Capture the cell that displays the provided text and extract its [x, y] central coordinate. 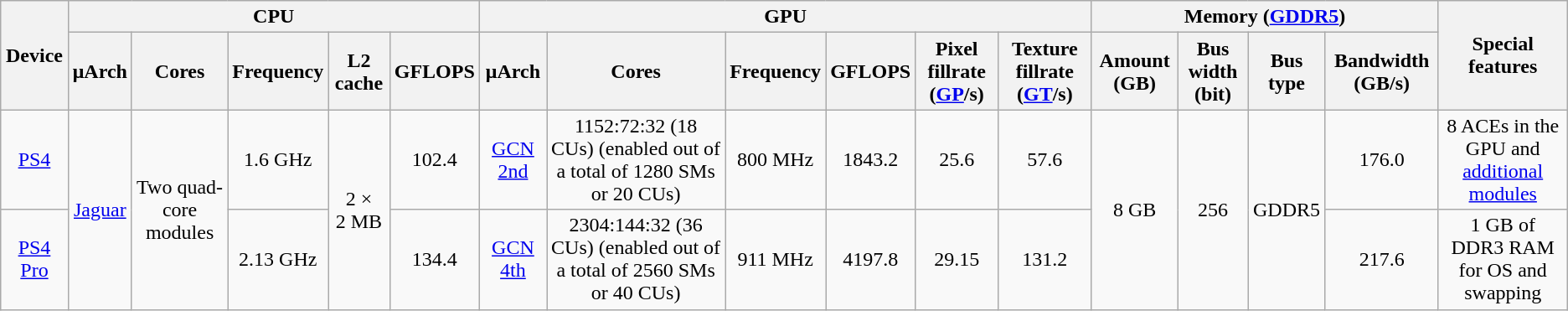
8 GB [1134, 210]
1.6 GHz [278, 159]
PS4 Pro [34, 260]
800 MHz [776, 159]
2.13 GHz [278, 260]
L2 cache [359, 71]
GPU [786, 17]
131.2 [1045, 260]
GDDR5 [1287, 210]
4197.8 [871, 260]
1843.2 [871, 159]
1152:72:32 (18 CUs) (enabled out of a total of 1280 SMs or 20 CUs) [637, 159]
1 GB of DDR3 RAM for OS and swapping [1503, 260]
29.15 [957, 260]
2 × 2 MB [359, 210]
134.4 [434, 260]
Device [34, 55]
Two quad-core modules [179, 210]
Bandwidth (GB/s) [1382, 71]
102.4 [434, 159]
911 MHz [776, 260]
CPU [273, 17]
Texture fillrate (GT/s) [1045, 71]
Bus type [1287, 71]
25.6 [957, 159]
PS4 [34, 159]
GCN 2nd [513, 159]
217.6 [1382, 260]
2304:144:32 (36 CUs) (enabled out of a total of 2560 SMs or 40 CUs) [637, 260]
176.0 [1382, 159]
Special features [1503, 55]
Pixel fillrate (GP/s) [957, 71]
Memory (GDDR5) [1265, 17]
57.6 [1045, 159]
Bus width (bit) [1213, 71]
Jaguar [100, 210]
Amount (GB) [1134, 71]
GCN 4th [513, 260]
8 ACEs in the GPU and additional modules [1503, 159]
256 [1213, 210]
